Search for the cell housing the specified text and yield its (X, Y) center coordinate. 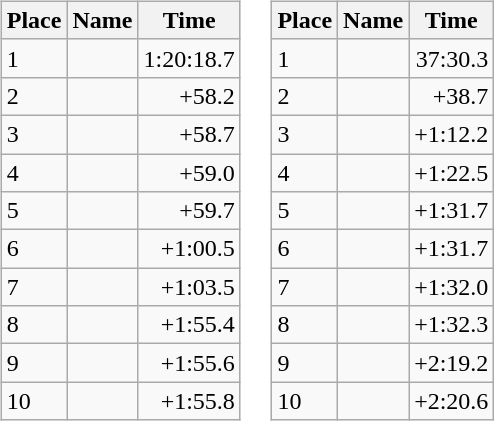
+1:32.0 (452, 287)
+58.7 (189, 134)
+1:32.3 (452, 325)
+1:55.6 (189, 363)
+1:12.2 (452, 134)
+38.7 (452, 96)
+2:20.6 (452, 401)
+2:19.2 (452, 363)
+1:55.8 (189, 401)
+59.0 (189, 173)
+1:03.5 (189, 287)
+1:55.4 (189, 325)
+1:22.5 (452, 173)
37:30.3 (452, 58)
+1:00.5 (189, 249)
+58.2 (189, 96)
1:20:18.7 (189, 58)
+59.7 (189, 211)
